Search for the cell housing the specified text and yield its [X, Y] center coordinate. 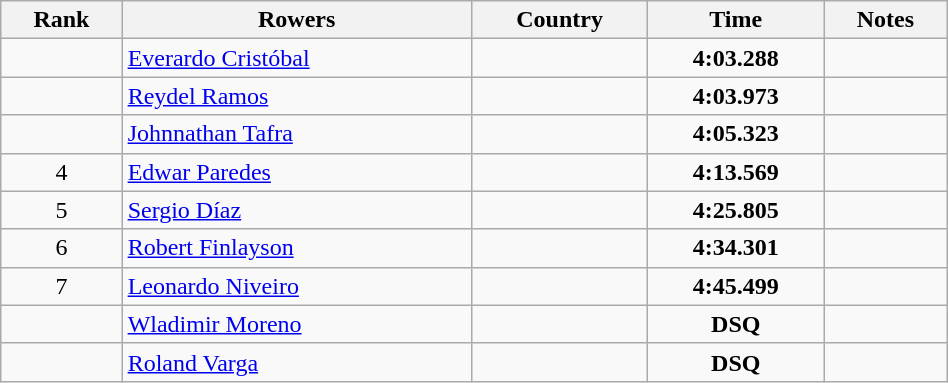
4 [62, 172]
Time [736, 20]
4:05.323 [736, 134]
Roland Varga [296, 362]
7 [62, 286]
Robert Finlayson [296, 248]
4:34.301 [736, 248]
Reydel Ramos [296, 96]
4:03.288 [736, 58]
Edwar Paredes [296, 172]
Everardo Cristóbal [296, 58]
4:25.805 [736, 210]
Notes [886, 20]
Wladimir Moreno [296, 324]
Leonardo Niveiro [296, 286]
Rank [62, 20]
4:13.569 [736, 172]
Rowers [296, 20]
6 [62, 248]
Johnnathan Tafra [296, 134]
4:03.973 [736, 96]
Country [560, 20]
4:45.499 [736, 286]
Sergio Díaz [296, 210]
5 [62, 210]
